Pinpoint the cell where the given text exists, returning its (x, y) midpoint coordinate. 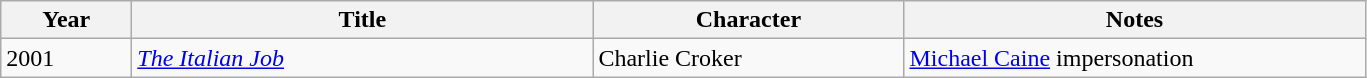
Notes (1134, 20)
Charlie Croker (748, 58)
Title (362, 20)
Year (66, 20)
Character (748, 20)
2001 (66, 58)
Michael Caine impersonation (1134, 58)
The Italian Job (362, 58)
